Determine the (x, y) coordinate at the center of the cell enclosing the given text.  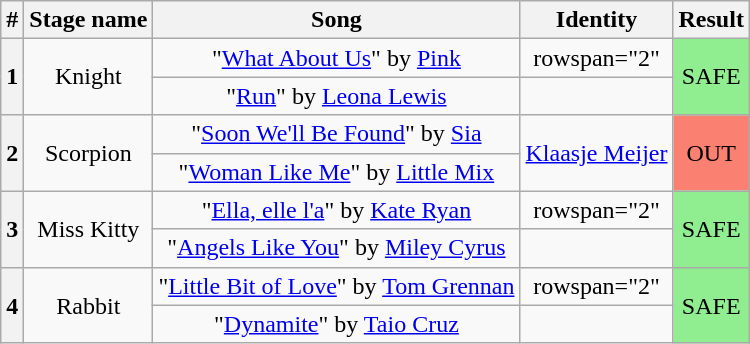
Song (336, 20)
4 (12, 305)
Klaasje Meijer (596, 153)
Scorpion (88, 153)
"What About Us" by Pink (336, 58)
Identity (596, 20)
Knight (88, 77)
"Soon We'll Be Found" by Sia (336, 134)
"Woman Like Me" by Little Mix (336, 172)
"Angels Like You" by Miley Cyrus (336, 248)
1 (12, 77)
"Ella, elle l'a" by Kate Ryan (336, 210)
Result (711, 20)
"Little Bit of Love" by Tom Grennan (336, 286)
"Dynamite" by Taio Cruz (336, 324)
"Run" by Leona Lewis (336, 96)
Miss Kitty (88, 229)
Rabbit (88, 305)
2 (12, 153)
Stage name (88, 20)
OUT (711, 153)
# (12, 20)
3 (12, 229)
